Detect which cell encompasses the target text, then output its (X, Y) center coordinate. 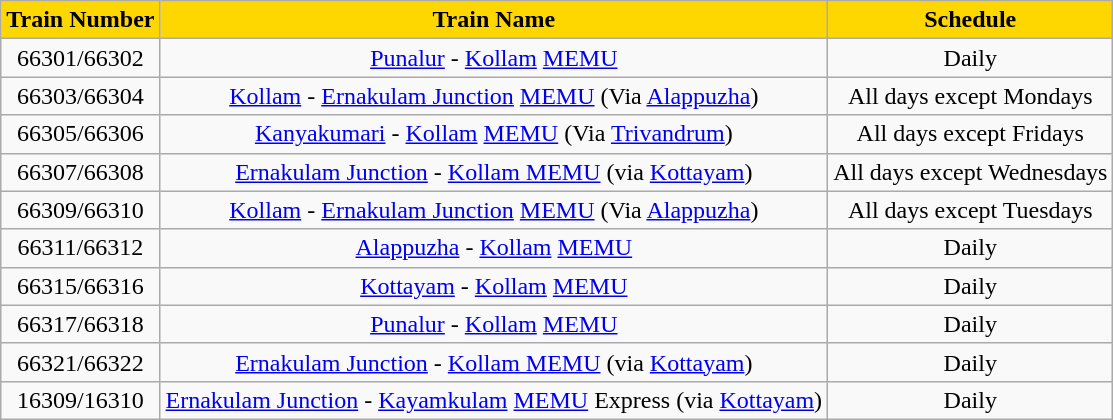
66305/66306 (80, 134)
Ernakulam Junction - Kayamkulam MEMU Express (via Kottayam) (494, 400)
Train Number (80, 20)
All days except Tuesdays (970, 210)
66321/66322 (80, 362)
All days except Fridays (970, 134)
66309/66310 (80, 210)
16309/16310 (80, 400)
66303/66304 (80, 96)
All days except Wednesdays (970, 172)
66315/66316 (80, 286)
All days except Mondays (970, 96)
Kanyakumari - Kollam MEMU (Via Trivandrum) (494, 134)
Train Name (494, 20)
66317/66318 (80, 324)
66301/66302 (80, 58)
Kottayam - Kollam MEMU (494, 286)
66307/66308 (80, 172)
Alappuzha - Kollam MEMU (494, 248)
66311/66312 (80, 248)
Schedule (970, 20)
